Identify which cell holds the provided text, then report its (x, y) central coordinate. 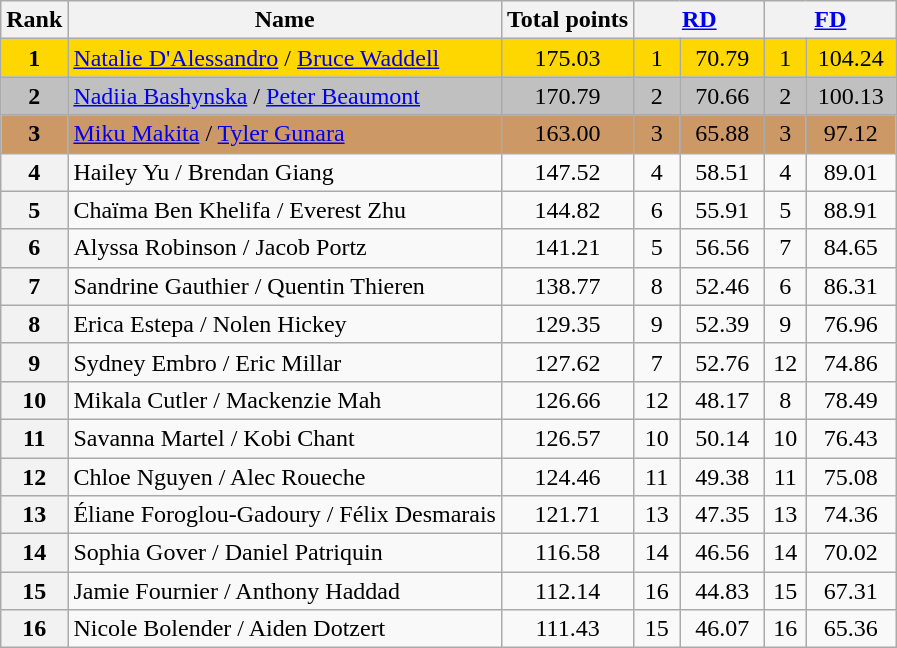
74.36 (851, 515)
Miku Makita / Tyler Gunara (285, 134)
56.56 (722, 248)
127.62 (567, 362)
52.76 (722, 362)
46.56 (722, 553)
74.86 (851, 362)
Sophia Gover / Daniel Patriquin (285, 553)
70.79 (722, 58)
100.13 (851, 96)
70.02 (851, 553)
76.43 (851, 438)
Sandrine Gauthier / Quentin Thieren (285, 286)
112.14 (567, 591)
58.51 (722, 172)
Hailey Yu / Brendan Giang (285, 172)
163.00 (567, 134)
138.77 (567, 286)
147.52 (567, 172)
175.03 (567, 58)
Name (285, 20)
Rank (34, 20)
RD (700, 20)
48.17 (722, 400)
129.35 (567, 324)
Total points (567, 20)
89.01 (851, 172)
65.36 (851, 629)
116.58 (567, 553)
111.43 (567, 629)
Alyssa Robinson / Jacob Portz (285, 248)
Éliane Foroglou-Gadoury / Félix Desmarais (285, 515)
Nadiia Bashynska / Peter Beaumont (285, 96)
144.82 (567, 210)
44.83 (722, 591)
Sydney Embro / Eric Millar (285, 362)
50.14 (722, 438)
Nicole Bolender / Aiden Dotzert (285, 629)
126.66 (567, 400)
70.66 (722, 96)
Erica Estepa / Nolen Hickey (285, 324)
86.31 (851, 286)
76.96 (851, 324)
84.65 (851, 248)
75.08 (851, 477)
124.46 (567, 477)
Mikala Cutler / Mackenzie Mah (285, 400)
52.46 (722, 286)
Chloe Nguyen / Alec Roueche (285, 477)
FD (830, 20)
170.79 (567, 96)
97.12 (851, 134)
55.91 (722, 210)
47.35 (722, 515)
Jamie Fournier / Anthony Haddad (285, 591)
46.07 (722, 629)
126.57 (567, 438)
88.91 (851, 210)
52.39 (722, 324)
141.21 (567, 248)
Natalie D'Alessandro / Bruce Waddell (285, 58)
65.88 (722, 134)
67.31 (851, 591)
Chaïma Ben Khelifa / Everest Zhu (285, 210)
49.38 (722, 477)
Savanna Martel / Kobi Chant (285, 438)
78.49 (851, 400)
104.24 (851, 58)
121.71 (567, 515)
